Return [X, Y] of the center of cell containing provided text 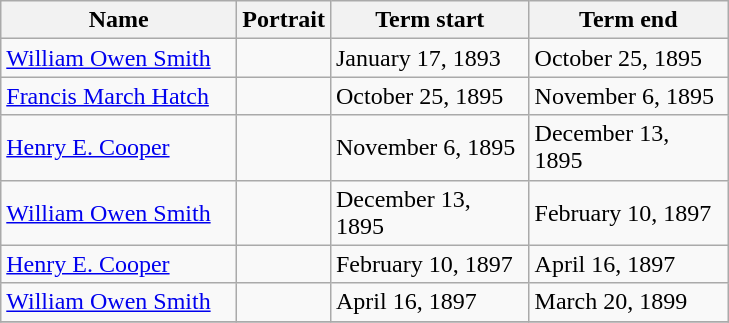
March 20, 1899 [628, 302]
Name [119, 20]
Term end [628, 20]
Portrait [284, 20]
Term start [430, 20]
Francis March Hatch [119, 96]
January 17, 1893 [430, 58]
